Find where the given text appears and provide that cell's center as (x, y) coordinate. 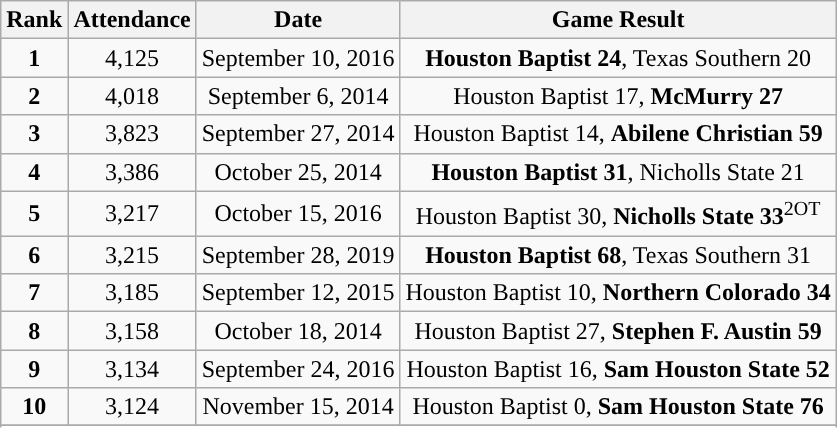
Houston Baptist 24, Texas Southern 20 (618, 58)
3,124 (132, 407)
September 10, 2016 (298, 58)
3,823 (132, 134)
Houston Baptist 31, Nicholls State 21 (618, 172)
3,215 (132, 255)
October 18, 2014 (298, 331)
Attendance (132, 20)
1 (34, 58)
Houston Baptist 30, Nicholls State 332OT (618, 214)
Rank (34, 20)
Houston Baptist 16, Sam Houston State 52 (618, 369)
September 27, 2014 (298, 134)
September 6, 2014 (298, 96)
November 15, 2014 (298, 407)
September 24, 2016 (298, 369)
3,134 (132, 369)
3 (34, 134)
Game Result (618, 20)
2 (34, 96)
7 (34, 293)
September 12, 2015 (298, 293)
6 (34, 255)
5 (34, 214)
Houston Baptist 17, McMurry 27 (618, 96)
10 (34, 407)
Houston Baptist 68, Texas Southern 31 (618, 255)
4,125 (132, 58)
3,158 (132, 331)
October 15, 2016 (298, 214)
Date (298, 20)
Houston Baptist 10, Northern Colorado 34 (618, 293)
8 (34, 331)
October 25, 2014 (298, 172)
9 (34, 369)
Houston Baptist 0, Sam Houston State 76 (618, 407)
Houston Baptist 14, Abilene Christian 59 (618, 134)
Houston Baptist 27, Stephen F. Austin 59 (618, 331)
3,217 (132, 214)
3,185 (132, 293)
September 28, 2019 (298, 255)
3,386 (132, 172)
4 (34, 172)
4,018 (132, 96)
